From the cell containing the given text, extract its center point as (X, Y) coordinate. 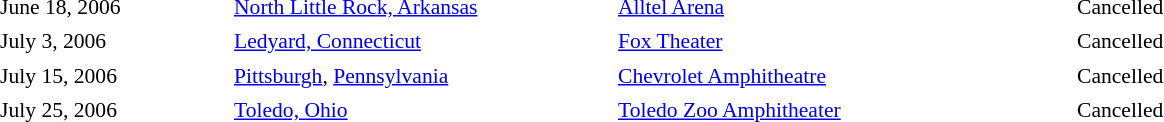
Ledyard, Connecticut (422, 42)
Fox Theater (843, 42)
Chevrolet Amphitheatre (843, 76)
Pittsburgh, Pennsylvania (422, 76)
